Pinpoint the cell where the given text exists, returning its (x, y) midpoint coordinate. 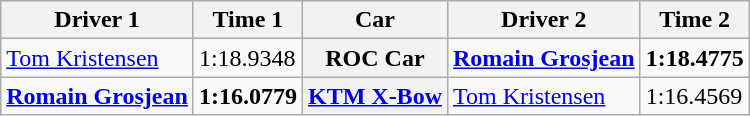
Driver 1 (98, 20)
1:16.4569 (694, 96)
Car (374, 20)
Driver 2 (544, 20)
Time 2 (694, 20)
1:18.4775 (694, 58)
KTM X-Bow (374, 96)
1:16.0779 (248, 96)
1:18.9348 (248, 58)
Time 1 (248, 20)
ROC Car (374, 58)
